Capture the cell that displays the provided text and extract its [x, y] central coordinate. 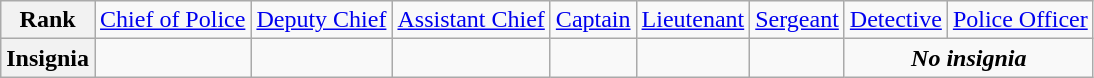
Lieutenant [693, 20]
Detective [896, 20]
Captain [593, 20]
Assistant Chief [471, 20]
Insignia [48, 58]
Chief of Police [173, 20]
Rank [48, 20]
Deputy Chief [322, 20]
Sergeant [798, 20]
No insignia [968, 58]
Police Officer [1020, 20]
